Determine the (X, Y) coordinate at the center of the cell enclosing the given text.  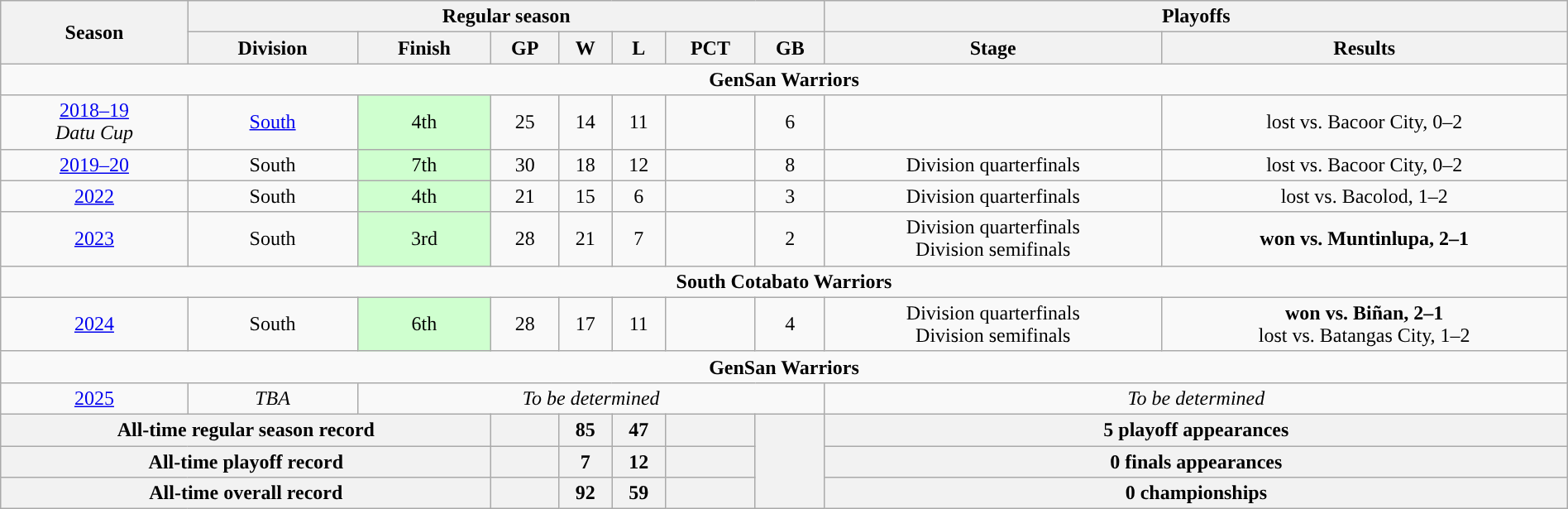
won vs. Biñan, 2–1lost vs. Batangas City, 1–2 (1365, 324)
GP (525, 48)
5 playoff appearances (1196, 430)
Season (94, 32)
GB (790, 48)
8 (790, 165)
Finish (424, 48)
L (638, 48)
47 (638, 430)
0 championships (1196, 493)
TBA (273, 398)
2024 (94, 324)
25 (525, 122)
Results (1365, 48)
6th (424, 324)
W (586, 48)
South Cotabato Warriors (784, 281)
2019–20 (94, 165)
2 (790, 238)
2018–19 Datu Cup (94, 122)
30 (525, 165)
2025 (94, 398)
7th (424, 165)
3rd (424, 238)
2022 (94, 196)
Division (273, 48)
4 (790, 324)
Regular season (506, 17)
92 (586, 493)
14 (586, 122)
Playoffs (1196, 17)
Division quarterfinals Division semifinals (992, 238)
59 (638, 493)
PCT (711, 48)
85 (586, 430)
All-time regular season record (246, 430)
won vs. Muntinlupa, 2–1 (1365, 238)
Division quarterfinalsDivision semifinals (992, 324)
17 (586, 324)
lost vs. Bacolod, 1–2 (1365, 196)
2023 (94, 238)
18 (586, 165)
0 finals appearances (1196, 461)
Stage (992, 48)
All-time overall record (246, 493)
All-time playoff record (246, 461)
15 (586, 196)
3 (790, 196)
